Find where the given text appears and provide that cell's center as [x, y] coordinate. 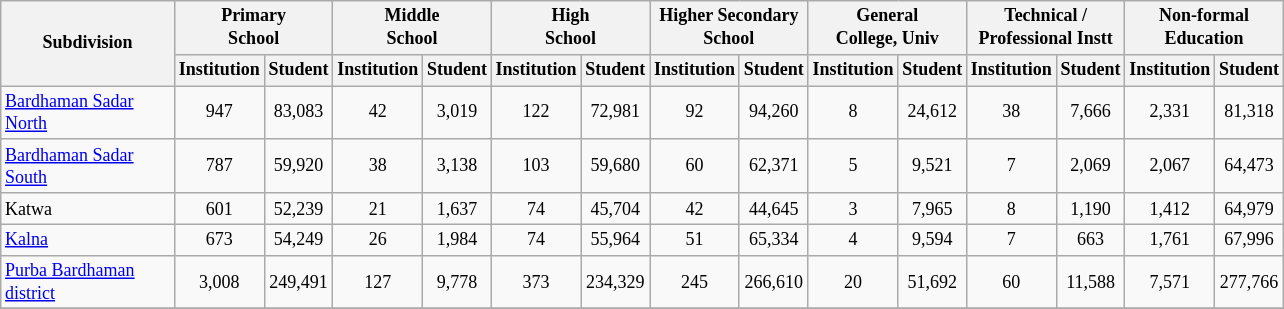
7,666 [1090, 113]
24,612 [932, 113]
54,249 [298, 240]
9,778 [458, 282]
5 [853, 166]
21 [378, 208]
51 [695, 240]
2,067 [1170, 166]
11,588 [1090, 282]
663 [1090, 240]
Subdivision [88, 44]
2,069 [1090, 166]
2,331 [1170, 113]
94,260 [774, 113]
1,190 [1090, 208]
65,334 [774, 240]
Bardhaman Sadar North [88, 113]
245 [695, 282]
Katwa [88, 208]
Technical /Professional Instt [1045, 28]
83,083 [298, 113]
4 [853, 240]
601 [219, 208]
26 [378, 240]
44,645 [774, 208]
9,594 [932, 240]
Bardhaman Sadar South [88, 166]
249,491 [298, 282]
55,964 [616, 240]
373 [536, 282]
PrimarySchool [253, 28]
72,981 [616, 113]
81,318 [1250, 113]
947 [219, 113]
103 [536, 166]
45,704 [616, 208]
3,138 [458, 166]
1,637 [458, 208]
64,473 [1250, 166]
787 [219, 166]
20 [853, 282]
51,692 [932, 282]
62,371 [774, 166]
3 [853, 208]
9,521 [932, 166]
234,329 [616, 282]
59,680 [616, 166]
67,996 [1250, 240]
GeneralCollege, Univ [887, 28]
59,920 [298, 166]
673 [219, 240]
64,979 [1250, 208]
Kalna [88, 240]
Non-formalEducation [1204, 28]
92 [695, 113]
52,239 [298, 208]
3,008 [219, 282]
122 [536, 113]
HighSchool [570, 28]
277,766 [1250, 282]
MiddleSchool [412, 28]
3,019 [458, 113]
266,610 [774, 282]
1,761 [1170, 240]
1,412 [1170, 208]
Higher SecondarySchool [729, 28]
127 [378, 282]
Purba Bardhaman district [88, 282]
7,965 [932, 208]
7,571 [1170, 282]
1,984 [458, 240]
